Detect which cell encompasses the target text, then output its (x, y) center coordinate. 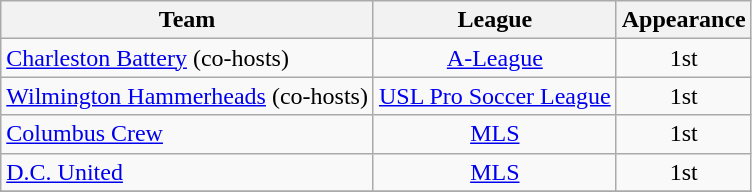
Wilmington Hammerheads (co-hosts) (188, 96)
League (494, 20)
Team (188, 20)
D.C. United (188, 172)
Charleston Battery (co-hosts) (188, 58)
USL Pro Soccer League (494, 96)
Appearance (684, 20)
A-League (494, 58)
Columbus Crew (188, 134)
